Pinpoint the cell where the given text exists, returning its [x, y] midpoint coordinate. 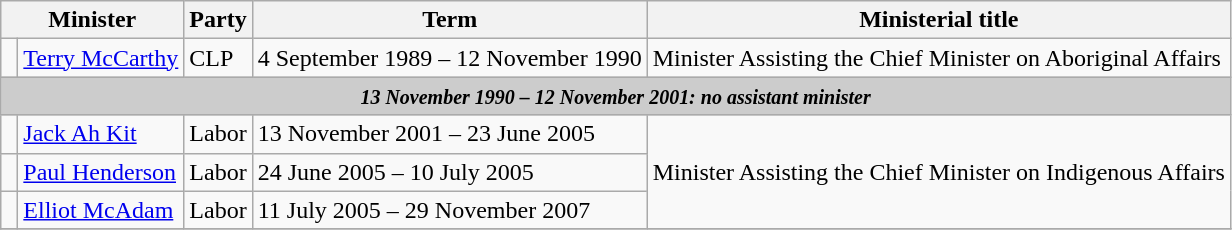
Minister Assisting the Chief Minister on Indigenous Affairs [938, 172]
11 July 2005 – 29 November 2007 [450, 210]
Paul Henderson [101, 172]
Minister [92, 20]
4 September 1989 – 12 November 1990 [450, 58]
Jack Ah Kit [101, 134]
Terry McCarthy [101, 58]
Elliot McAdam [101, 210]
Party [218, 20]
CLP [218, 58]
13 November 1990 – 12 November 2001: no assistant minister [616, 96]
13 November 2001 – 23 June 2005 [450, 134]
Term [450, 20]
Minister Assisting the Chief Minister on Aboriginal Affairs [938, 58]
24 June 2005 – 10 July 2005 [450, 172]
Ministerial title [938, 20]
